Return [x, y] of the center of cell containing provided text 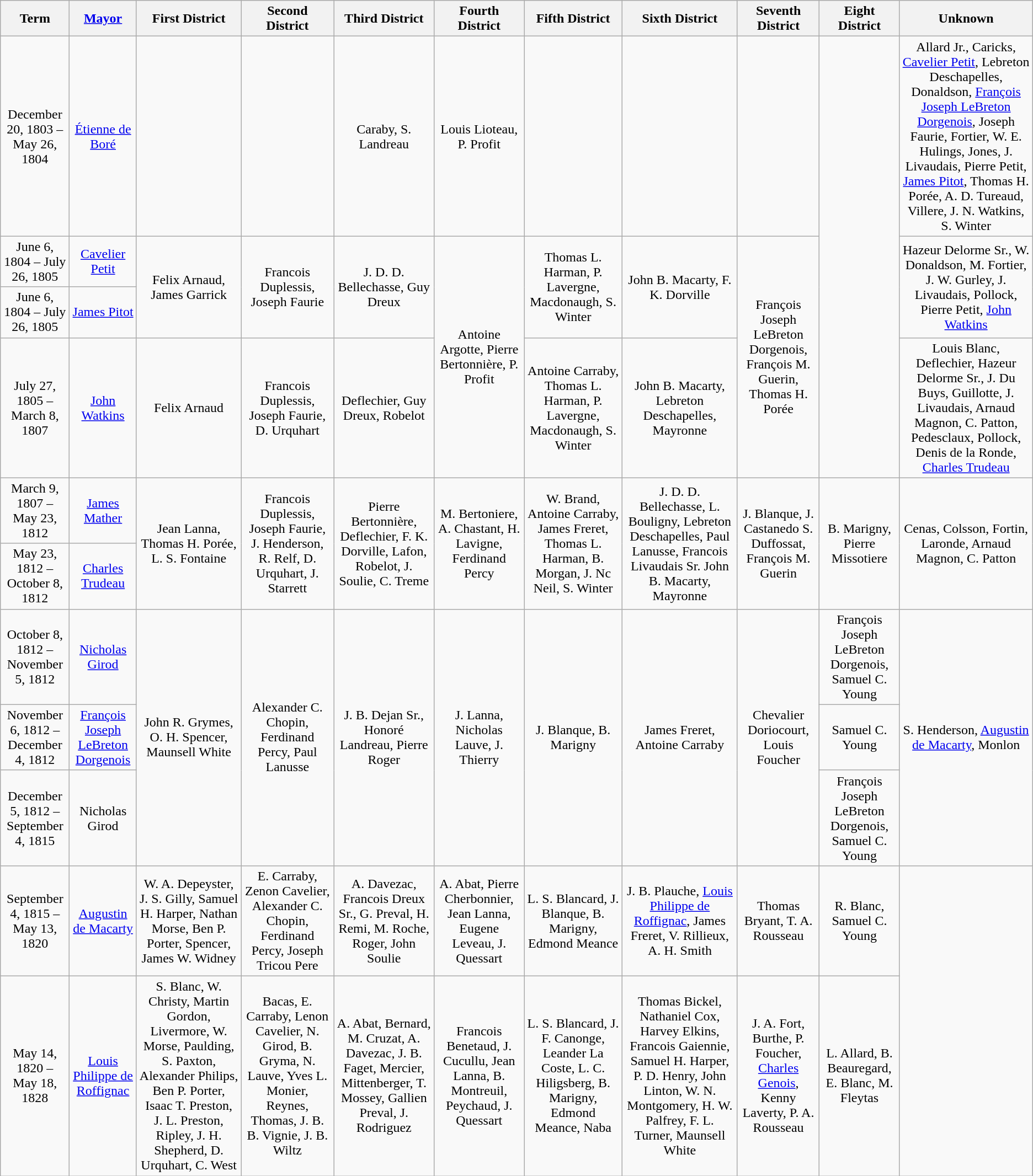
J. Lanna, Nicholas Lauve, J. Thierry [479, 737]
Felix Arnaud [189, 408]
M. Bertoniere, A. Chastant, H. Lavigne, Ferdinand Percy [479, 543]
Augustin de Macarty [103, 921]
Étienne de Boré [103, 136]
December 5, 1812 – September 4, 1815 [35, 817]
L. S. Blancard, J. F. Canonge, Leander La Coste, L. C. Hiligsberg, B. Marigny, Edmond Meance, Naba [573, 1076]
Eight District [860, 19]
October 8, 1812 – November 5, 1812 [35, 656]
Pierre Bertonnière, Deflechier, F. K. Dorville, Lafon, Robelot, J. Soulie, C. Treme [384, 543]
Hazeur Delorme Sr., W. Donaldson, M. Fortier, J. W. Gurley, J. Livaudais, Pollock, Pierre Petit, John Watkins [966, 287]
Third District [384, 19]
Seventh District [778, 19]
May 23, 1812 – October 8, 1812 [35, 576]
B. Marigny, Pierre Missotiere [860, 543]
Chevalier Doriocourt, Louis Foucher [778, 737]
November 6, 1812 – December 4, 1812 [35, 737]
Deflechier, Guy Dreux, Robelot [384, 408]
July 27, 1805 – March 8, 1807 [35, 408]
François Joseph LeBreton Dorgenois [103, 737]
Term [35, 19]
J. D. D. Bellechasse, L. Bouligny, Lebreton Deschapelles, Paul Lanusse, Francois Livaudais Sr. John B. Macarty, Mayronne [680, 543]
Bacas, E. Carraby, Lenon Cavelier, N. Girod, B. Gryma, N. Lauve, Yves L. Monier, Reynes, Thomas, J. B. B. Vignie, J. B. Wiltz [287, 1076]
John B. Macarty, F. K. Dorville [680, 287]
Fifth District [573, 19]
Cenas, Colsson, Fortin, Laronde, Arnaud Magnon, C. Patton [966, 543]
Second District [287, 19]
John B. Macarty, Lebreton Deschapelles, Mayronne [680, 408]
L. S. Blancard, J. Blanque, B. Marigny, Edmond Meance [573, 921]
J. Blanque, B. Marigny [573, 737]
W. A. Depeyster, J. S. Gilly, Samuel H. Harper, Nathan Morse, Ben P. Porter, Spencer, James W. Widney [189, 921]
J. Blanque, J. Castanedo S. Duffossat, François M. Guerin [778, 543]
R. Blanc, Samuel C. Young [860, 921]
J. A. Fort, Burthe, P. Foucher, Charles Genois, Kenny Laverty, P. A. Rousseau [778, 1076]
Felix Arnaud, James Garrick [189, 287]
Thomas L. Harman, P. Lavergne, Macdonaugh, S. Winter [573, 287]
Mayor [103, 19]
Samuel C. Young [860, 737]
Sixth District [680, 19]
Alexander C. Chopin, Ferdinand Percy, Paul Lanusse [287, 737]
Francois Duplessis, Joseph Faurie, D. Urquhart [287, 408]
Charles Trudeau [103, 576]
Francois Duplessis, Joseph Faurie [287, 287]
A. Abat, Bernard, M. Cruzat, A. Davezac, J. B. Faget, Mercier, Mittenberger, T. Mossey, Gallien Preval, J. Rodriguez [384, 1076]
Louis Lioteau, P. Profit [479, 136]
John Watkins [103, 408]
March 9, 1807 – May 23, 1812 [35, 511]
September 4, 1815 – May 13, 1820 [35, 921]
Caraby, S. Landreau [384, 136]
W. Brand, Antoine Carraby, James Freret, Thomas L. Harman, B. Morgan, J. Nc Neil, S. Winter [573, 543]
James Pitot [103, 312]
François Joseph LeBreton Dorgenois, François M. Guerin, Thomas H. Porée [778, 357]
J. D. D. Bellechasse, Guy Dreux [384, 287]
James Mather [103, 511]
J. B. Plauche, Louis Philippe de Roffignac, James Freret, V. Rillieux, A. H. Smith [680, 921]
A. Abat, Pierre Cherbonnier, Jean Lanna, Eugene Leveau, J. Quessart [479, 921]
A. Davezac, Francois Dreux Sr., G. Preval, H. Remi, M. Roche, Roger, John Soulie [384, 921]
E. Carraby, Zenon Cavelier, Alexander C. Chopin, Ferdinand Percy, Joseph Tricou Pere [287, 921]
Francois Duplessis, Joseph Faurie, J. Henderson, R. Relf, D. Urquhart, J. Starrett [287, 543]
May 14, 1820 – May 18, 1828 [35, 1076]
Antoine Carraby, Thomas L. Harman, P. Lavergne, Macdonaugh, S. Winter [573, 408]
Unknown [966, 19]
Antoine Argotte, Pierre Bertonnière, P. Profit [479, 357]
Louis Philippe de Roffignac [103, 1076]
First District [189, 19]
December 20, 1803 – May 26, 1804 [35, 136]
Francois Benetaud, J. Cucullu, Jean Lanna, B. Montreuil, Peychaud, J. Quessart [479, 1076]
James Freret, Antoine Carraby [680, 737]
Jean Lanna, Thomas H. Porée, L. S. Fontaine [189, 543]
Fourth District [479, 19]
J. B. Dejan Sr., Honoré Landreau, Pierre Roger [384, 737]
John R. Grymes, O. H. Spencer, Maunsell White [189, 737]
Thomas Bryant, T. A. Rousseau [778, 921]
Cavelier Petit [103, 261]
S. Henderson, Augustin de Macarty, Monlon [966, 737]
L. Allard, B. Beauregard, E. Blanc, M. Fleytas [860, 1076]
